Return the [X, Y] coordinate for the center point of the cell that contains the specified text.  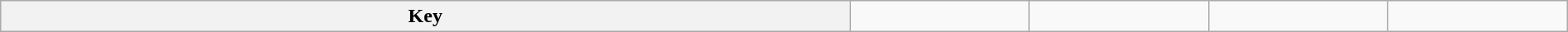
Key [425, 16]
